Provide the (x, y) coordinate of the cell's center where the given text is located.  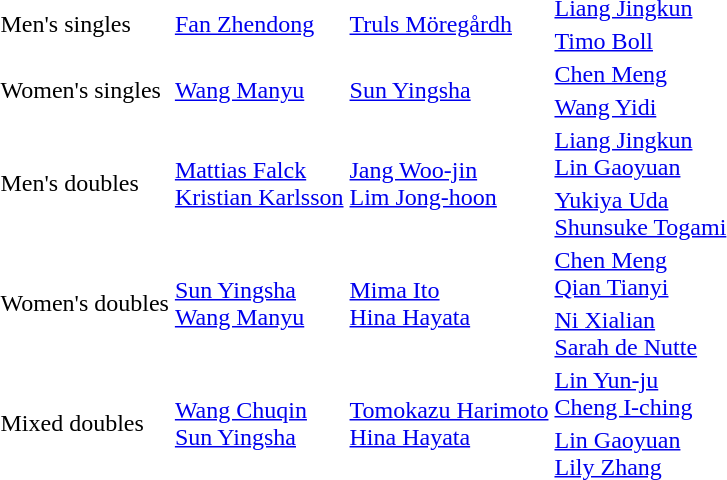
Sun Yingsha (449, 90)
Mima Ito Hina Hayata (449, 304)
Wang Manyu (259, 90)
Sun Yingsha Wang Manyu (259, 304)
Mattias Falck Kristian Karlsson (259, 184)
Jang Woo-jin Lim Jong-hoon (449, 184)
